Scan for the cell matching the given text and deliver its [X, Y] coordinate at center. 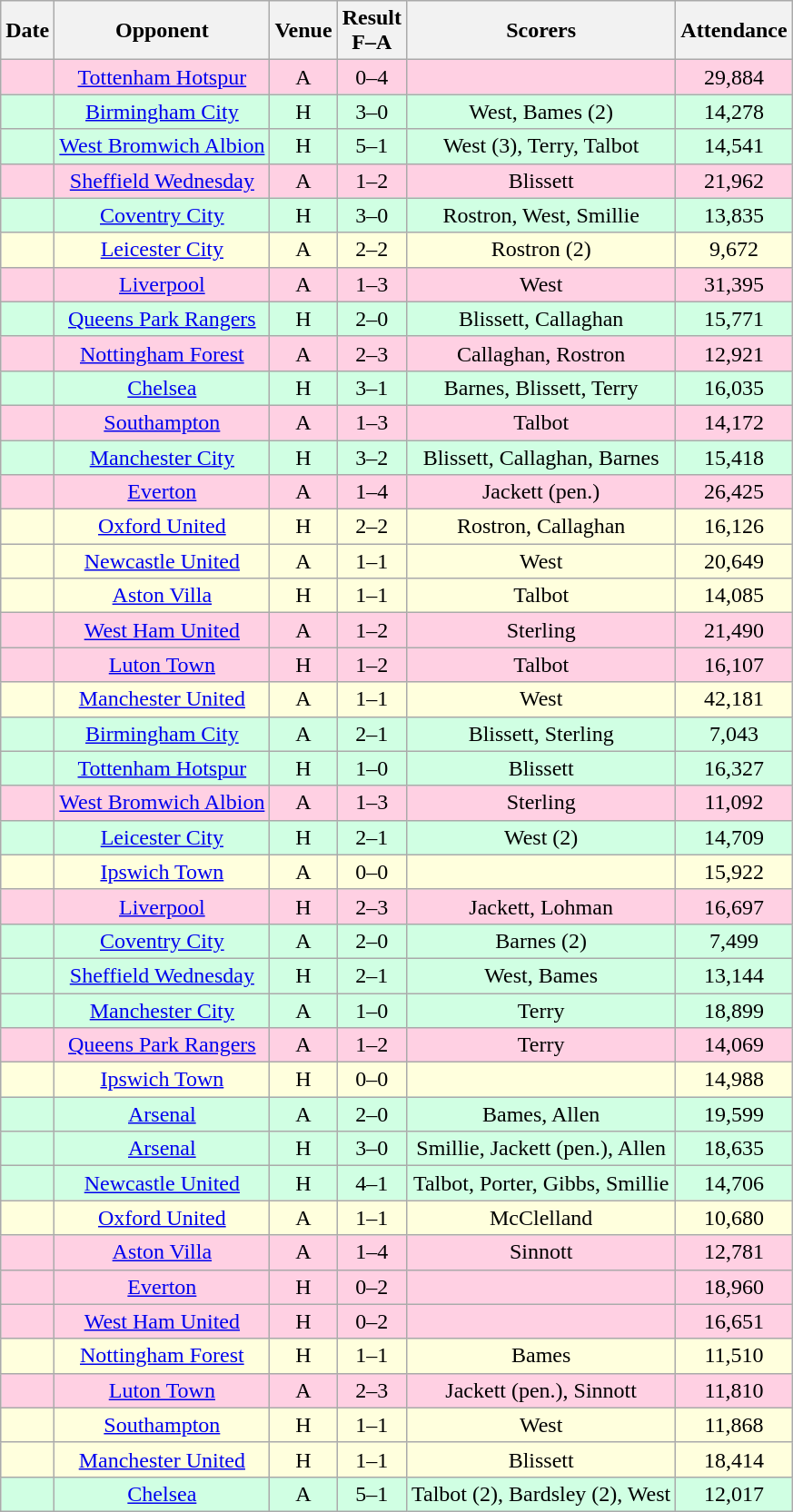
Talbot (2), Bardsley (2), West [541, 1494]
14,988 [734, 1080]
16,107 [734, 665]
19,599 [734, 1114]
0–4 [372, 77]
Barnes, Blissett, Terry [541, 388]
Jackett, Lohman [541, 906]
3–1 [372, 388]
Bames, Allen [541, 1114]
Bames [541, 1356]
16,697 [734, 906]
West, Bames [541, 975]
14,278 [734, 112]
7,043 [734, 734]
11,092 [734, 803]
14,069 [734, 1045]
12,781 [734, 1252]
11,510 [734, 1356]
20,649 [734, 561]
26,425 [734, 492]
West (3), Terry, Talbot [541, 146]
Attendance [734, 31]
16,126 [734, 527]
Jackett (pen.) [541, 492]
McClelland [541, 1218]
West, Bames (2) [541, 112]
16,035 [734, 388]
ResultF–A [372, 31]
14,706 [734, 1183]
12,921 [734, 353]
Sinnott [541, 1252]
Rostron (2) [541, 250]
Rostron, Callaghan [541, 527]
13,144 [734, 975]
11,868 [734, 1425]
11,810 [734, 1390]
Smillie, Jackett (pen.), Allen [541, 1149]
21,962 [734, 181]
42,181 [734, 699]
3–2 [372, 457]
15,771 [734, 319]
7,499 [734, 941]
Blissett, Sterling [541, 734]
14,541 [734, 146]
Date [27, 31]
Blissett, Callaghan, Barnes [541, 457]
16,327 [734, 768]
14,709 [734, 837]
Talbot, Porter, Gibbs, Smillie [541, 1183]
14,172 [734, 422]
Barnes (2) [541, 941]
18,960 [734, 1287]
12,017 [734, 1494]
10,680 [734, 1218]
14,085 [734, 596]
West (2) [541, 837]
Scorers [541, 31]
Venue [303, 31]
Blissett, Callaghan [541, 319]
18,899 [734, 1011]
15,922 [734, 872]
Jackett (pen.), Sinnott [541, 1390]
13,835 [734, 215]
18,414 [734, 1459]
15,418 [734, 457]
9,672 [734, 250]
21,490 [734, 630]
4–1 [372, 1183]
16,651 [734, 1321]
18,635 [734, 1149]
Rostron, West, Smillie [541, 215]
Callaghan, Rostron [541, 353]
29,884 [734, 77]
31,395 [734, 284]
Opponent [162, 31]
